Detect which cell encompasses the target text, then output its [x, y] center coordinate. 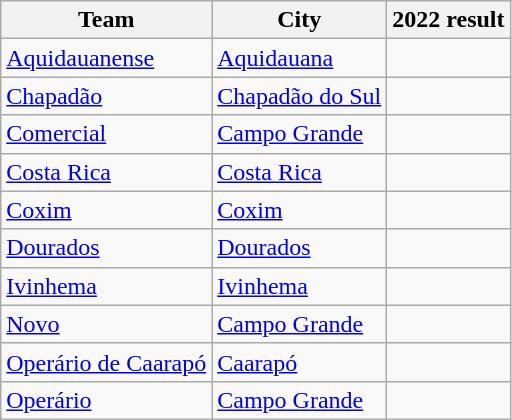
Caarapó [300, 362]
Chapadão do Sul [300, 96]
Chapadão [106, 96]
Operário de Caarapó [106, 362]
Team [106, 20]
Aquidauanense [106, 58]
Operário [106, 400]
City [300, 20]
2022 result [448, 20]
Aquidauana [300, 58]
Comercial [106, 134]
Novo [106, 324]
